Scan for the cell matching the given text and deliver its [X, Y] coordinate at center. 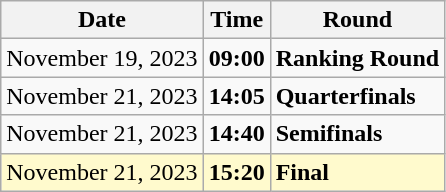
November 19, 2023 [102, 58]
14:05 [236, 96]
Semifinals [357, 134]
Time [236, 20]
14:40 [236, 134]
Date [102, 20]
Round [357, 20]
Ranking Round [357, 58]
Quarterfinals [357, 96]
Final [357, 172]
09:00 [236, 58]
15:20 [236, 172]
